Detect which cell encompasses the target text, then output its (x, y) center coordinate. 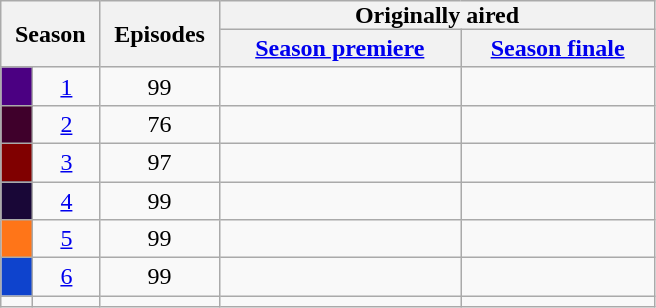
Episodes (160, 34)
76 (160, 124)
3 (66, 162)
6 (66, 277)
Season (50, 34)
97 (160, 162)
Season finale (557, 48)
Season premiere (340, 48)
Originally aired (437, 15)
4 (66, 201)
2 (66, 124)
5 (66, 239)
1 (66, 86)
